Detect which cell encompasses the target text, then output its [X, Y] center coordinate. 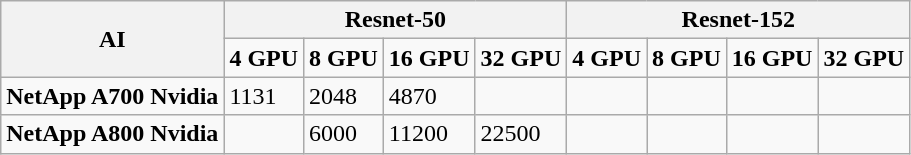
2048 [344, 96]
AI [112, 39]
22500 [521, 134]
Resnet-50 [396, 20]
6000 [344, 134]
11200 [429, 134]
4870 [429, 96]
NetApp A700 Nvidia [112, 96]
1131 [264, 96]
Resnet-152 [738, 20]
NetApp A800 Nvidia [112, 134]
